Scan for the cell matching the given text and deliver its (x, y) coordinate at center. 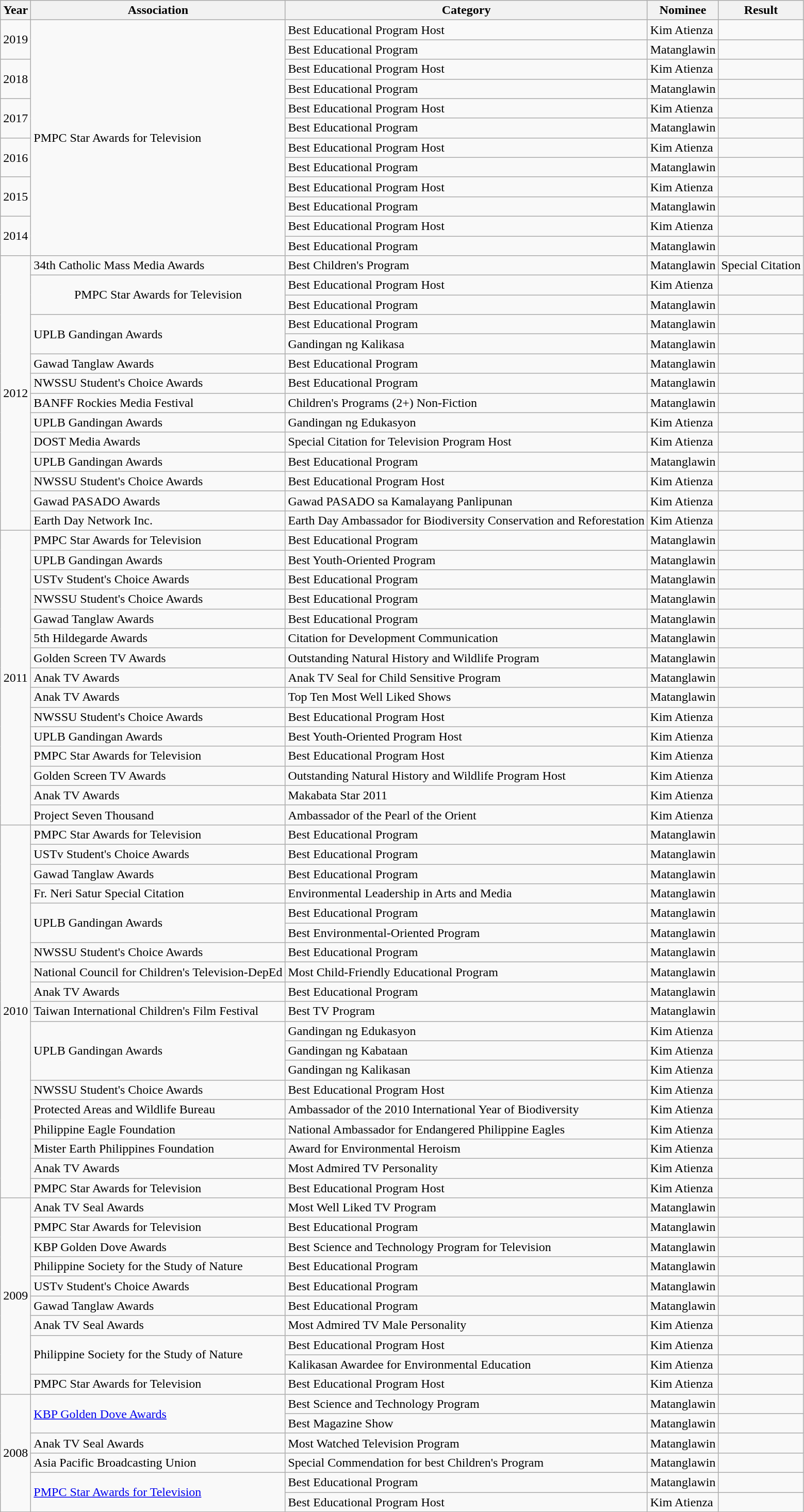
Best TV Program (466, 1011)
34th Catholic Mass Media Awards (158, 266)
Most Child-Friendly Educational Program (466, 972)
Gawad PASADO sa Kamalayang Panlipunan (466, 501)
Protected Areas and Wildlife Bureau (158, 1109)
2012 (15, 393)
Philippine Eagle Foundation (158, 1129)
Environmental Leadership in Arts and Media (466, 894)
Best Science and Technology Program (466, 1404)
Nominee (683, 10)
2019 (15, 40)
2014 (15, 236)
Most Admired TV Personality (466, 1168)
2018 (15, 79)
Result (761, 10)
2011 (15, 678)
2009 (15, 1296)
Gandingan ng Kalikasa (466, 344)
2008 (15, 1453)
Year (15, 10)
Outstanding Natural History and Wildlife Program Host (466, 776)
Gawad PASADO Awards (158, 501)
Gandingan ng Kabataan (466, 1050)
Children's Programs (2+) Non-Fiction (466, 403)
Anak TV Seal for Child Sensitive Program (466, 678)
Association (158, 10)
Earth Day Network Inc. (158, 520)
Fr. Neri Satur Special Citation (158, 894)
Outstanding Natural History and Wildlife Program (466, 658)
Best Youth-Oriented Program Host (466, 736)
Best Environmental-Oriented Program (466, 933)
Ambassador of the Pearl of the Orient (466, 815)
5th Hildegarde Awards (158, 638)
BANFF Rockies Media Festival (158, 403)
Most Admired TV Male Personality (466, 1325)
Earth Day Ambassador for Biodiversity Conservation and Reforestation (466, 520)
Asia Pacific Broadcasting Union (158, 1462)
Mister Earth Philippines Foundation (158, 1148)
Project Seven Thousand (158, 815)
DOST Media Awards (158, 442)
Most Well Liked TV Program (466, 1208)
2015 (15, 196)
Best Science and Technology Program for Television (466, 1247)
Best Youth-Oriented Program (466, 560)
Special Citation for Television Program Host (466, 442)
2016 (15, 157)
Best Magazine Show (466, 1423)
Citation for Development Communication (466, 638)
Category (466, 10)
Makabata Star 2011 (466, 795)
Award for Environmental Heroism (466, 1148)
Ambassador of the 2010 International Year of Biodiversity (466, 1109)
Kalikasan Awardee for Environmental Education (466, 1365)
Most Watched Television Program (466, 1443)
National Ambassador for Endangered Philippine Eagles (466, 1129)
2010 (15, 1011)
Top Ten Most Well Liked Shows (466, 697)
Taiwan International Children's Film Festival (158, 1011)
Special Citation (761, 266)
Gandingan ng Kalikasan (466, 1070)
Best Children's Program (466, 266)
National Council for Children's Television-DepEd (158, 972)
Special Commendation for best Children's Program (466, 1462)
2017 (15, 118)
